Provide the [x, y] coordinate of the cell's center where the given text is located.  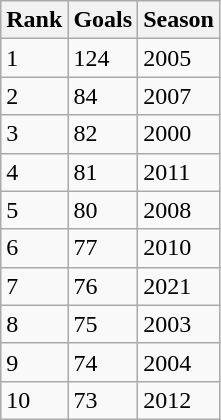
Goals [103, 20]
124 [103, 58]
2011 [179, 172]
10 [34, 400]
2003 [179, 324]
80 [103, 210]
2008 [179, 210]
2004 [179, 362]
1 [34, 58]
8 [34, 324]
3 [34, 134]
2005 [179, 58]
6 [34, 248]
Season [179, 20]
2 [34, 96]
7 [34, 286]
4 [34, 172]
2010 [179, 248]
82 [103, 134]
84 [103, 96]
81 [103, 172]
9 [34, 362]
2007 [179, 96]
75 [103, 324]
2012 [179, 400]
74 [103, 362]
2021 [179, 286]
77 [103, 248]
2000 [179, 134]
76 [103, 286]
73 [103, 400]
5 [34, 210]
Rank [34, 20]
